Find where the given text appears and provide that cell's center as [X, Y] coordinate. 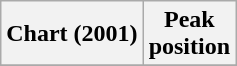
Chart (2001) [72, 34]
Peakposition [189, 34]
